Pinpoint the cell where the given text exists, returning its (X, Y) midpoint coordinate. 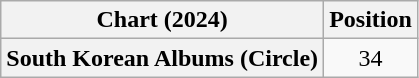
South Korean Albums (Circle) (162, 58)
34 (371, 58)
Chart (2024) (162, 20)
Position (371, 20)
